Identify which cell holds the provided text, then report its (X, Y) central coordinate. 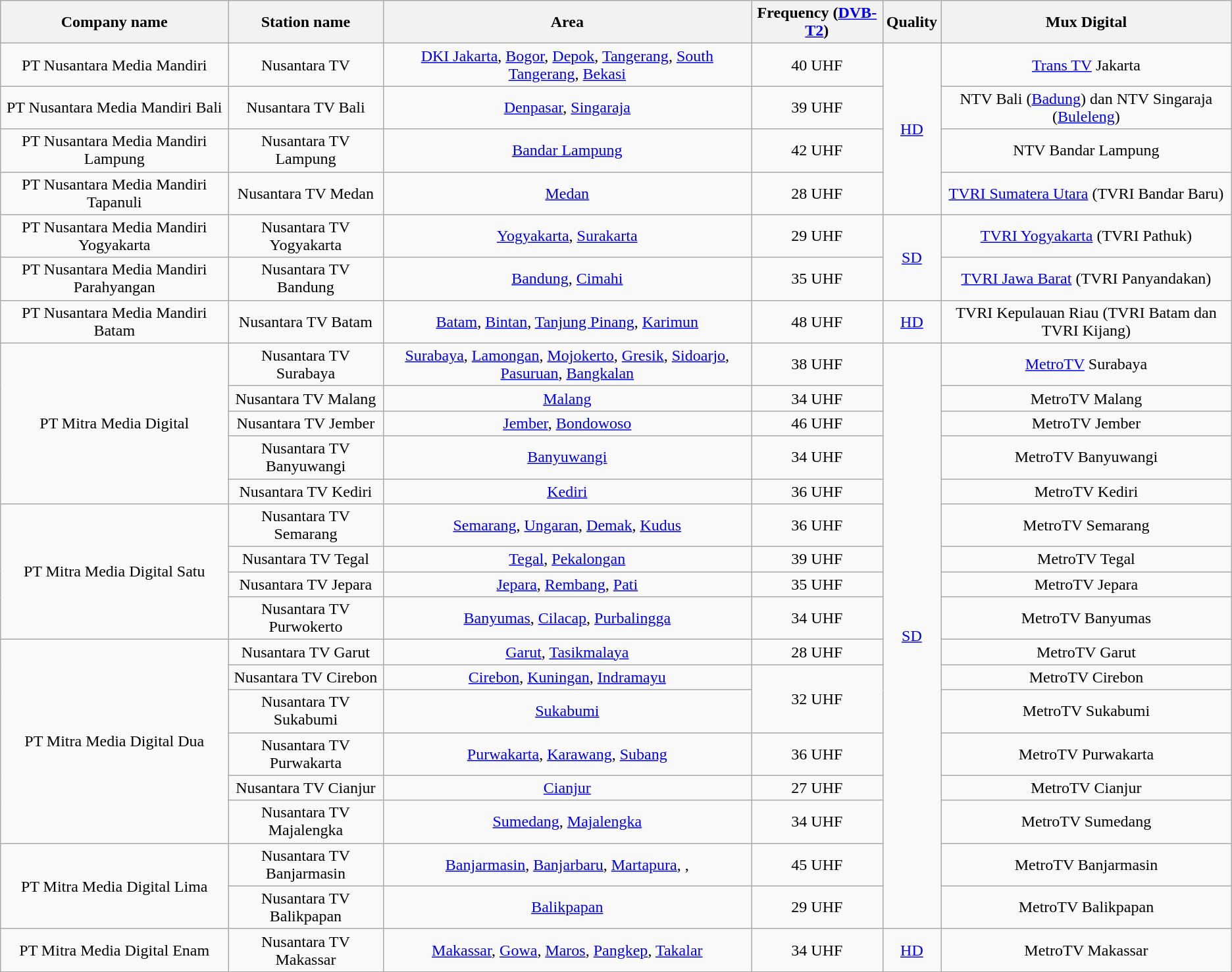
PT Mitra Media Digital Lima (115, 886)
Nusantara TV Semarang (305, 525)
Kediri (567, 492)
PT Mitra Media Digital (115, 423)
Surabaya, Lamongan, Mojokerto, Gresik, Sidoarjo, Pasuruan, Bangkalan (567, 365)
Cianjur (567, 788)
MetroTV Banyuwangi (1087, 457)
MetroTV Jember (1087, 423)
Nusantara TV Tegal (305, 559)
Quality (911, 22)
MetroTV Banjarmasin (1087, 865)
Banyuwangi (567, 457)
Nusantara TV Banjarmasin (305, 865)
PT Nusantara Media Mandiri Parahyangan (115, 279)
TVRI Kepulauan Riau (TVRI Batam dan TVRI Kijang) (1087, 321)
MetroTV Banyumas (1087, 619)
Nusantara TV Sukabumi (305, 711)
MetroTV Garut (1087, 652)
Station name (305, 22)
Bandar Lampung (567, 150)
Makassar, Gowa, Maros, Pangkep, Takalar (567, 950)
Nusantara TV Purwokerto (305, 619)
Nusantara TV Jember (305, 423)
NTV Bandar Lampung (1087, 150)
Nusantara TV Surabaya (305, 365)
PT Nusantara Media Mandiri Lampung (115, 150)
38 UHF (817, 365)
Nusantara TV Batam (305, 321)
48 UHF (817, 321)
Nusantara TV Majalengka (305, 821)
32 UHF (817, 699)
Nusantara TV Cianjur (305, 788)
MetroTV Jepara (1087, 584)
Nusantara TV Medan (305, 193)
Nusantara TV Jepara (305, 584)
PT Mitra Media Digital Satu (115, 572)
Balikpapan (567, 907)
Jepara, Rembang, Pati (567, 584)
45 UHF (817, 865)
Sumedang, Majalengka (567, 821)
TVRI Jawa Barat (TVRI Panyandakan) (1087, 279)
MetroTV Tegal (1087, 559)
MetroTV Semarang (1087, 525)
Nusantara TV Garut (305, 652)
MetroTV Sukabumi (1087, 711)
Nusantara TV Cirebon (305, 677)
Nusantara TV (305, 64)
TVRI Yogyakarta (TVRI Pathuk) (1087, 236)
Medan (567, 193)
PT Mitra Media Digital Dua (115, 741)
Frequency (DVB-T2) (817, 22)
27 UHF (817, 788)
Nusantara TV Banyuwangi (305, 457)
PT Nusantara Media Mandiri Yogyakarta (115, 236)
Nusantara TV Balikpapan (305, 907)
42 UHF (817, 150)
MetroTV Cirebon (1087, 677)
Nusantara TV Lampung (305, 150)
Nusantara TV Makassar (305, 950)
Bandung, Cimahi (567, 279)
TVRI Sumatera Utara (TVRI Bandar Baru) (1087, 193)
MetroTV Kediri (1087, 492)
PT Nusantara Media Mandiri Batam (115, 321)
Company name (115, 22)
Yogyakarta, Surakarta (567, 236)
NTV Bali (Badung) dan NTV Singaraja (Buleleng) (1087, 108)
Nusantara TV Purwakarta (305, 754)
Area (567, 22)
MetroTV Surabaya (1087, 365)
PT Nusantara Media Mandiri Tapanuli (115, 193)
DKI Jakarta, Bogor, Depok, Tangerang, South Tangerang, Bekasi (567, 64)
Banyumas, Cilacap, Purbalingga (567, 619)
40 UHF (817, 64)
PT Nusantara Media Mandiri Bali (115, 108)
Batam, Bintan, Tanjung Pinang, Karimun (567, 321)
Garut, Tasikmalaya (567, 652)
MetroTV Sumedang (1087, 821)
Nusantara TV Malang (305, 398)
Nusantara TV Bandung (305, 279)
Cirebon, Kuningan, Indramayu (567, 677)
MetroTV Malang (1087, 398)
Semarang, Ungaran, Demak, Kudus (567, 525)
PT Nusantara Media Mandiri (115, 64)
46 UHF (817, 423)
Tegal, Pekalongan (567, 559)
Nusantara TV Kediri (305, 492)
Trans TV Jakarta (1087, 64)
Jember, Bondowoso (567, 423)
Mux Digital (1087, 22)
MetroTV Makassar (1087, 950)
Sukabumi (567, 711)
PT Mitra Media Digital Enam (115, 950)
Nusantara TV Bali (305, 108)
Malang (567, 398)
MetroTV Purwakarta (1087, 754)
Denpasar, Singaraja (567, 108)
Nusantara TV Yogyakarta (305, 236)
MetroTV Cianjur (1087, 788)
Banjarmasin, Banjarbaru, Martapura, , (567, 865)
Purwakarta, Karawang, Subang (567, 754)
MetroTV Balikpapan (1087, 907)
